Search for the cell housing the specified text and yield its (X, Y) center coordinate. 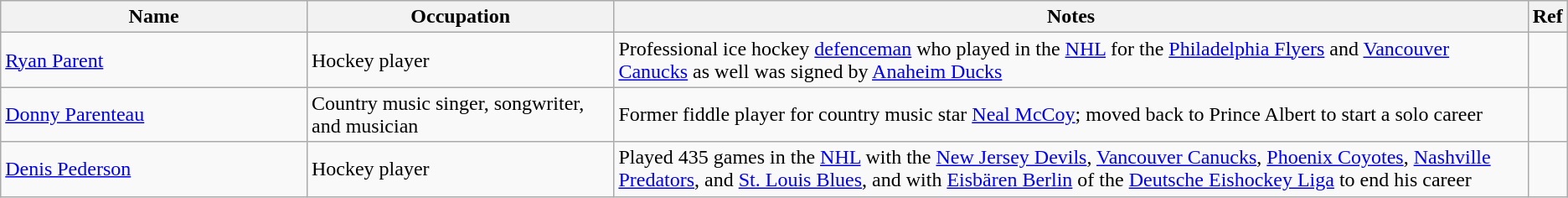
Name (154, 17)
Country music singer, songwriter, and musician (460, 114)
Professional ice hockey defenceman who played in the NHL for the Philadelphia Flyers and Vancouver Canucks as well was signed by Anaheim Ducks (1070, 60)
Notes (1070, 17)
Ref (1548, 17)
Ryan Parent (154, 60)
Former fiddle player for country music star Neal McCoy; moved back to Prince Albert to start a solo career (1070, 114)
Denis Pederson (154, 169)
Donny Parenteau (154, 114)
Occupation (460, 17)
